Find where the given text appears and provide that cell's center as (x, y) coordinate. 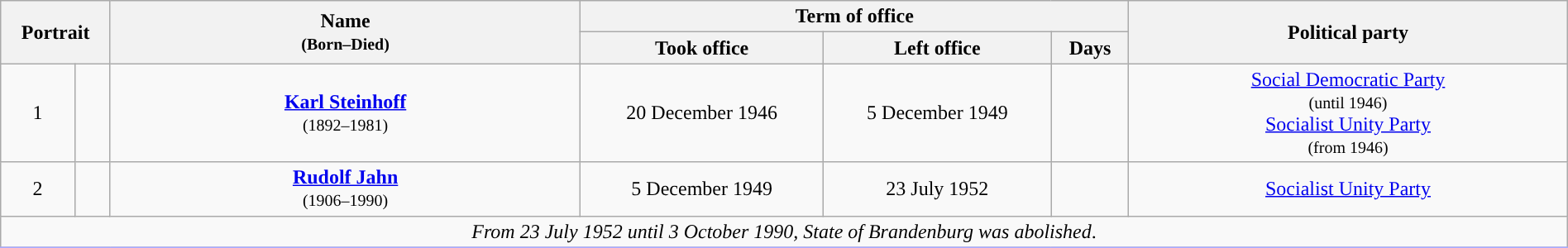
Term of office (855, 17)
Social Democratic Party(until 1946)Socialist Unity Party(from 1946) (1348, 112)
23 July 1952 (938, 188)
Socialist Unity Party (1348, 188)
1 (38, 112)
Name(Born–Died) (345, 32)
Portrait (56, 32)
Left office (938, 48)
20 December 1946 (702, 112)
Took office (702, 48)
Rudolf Jahn(1906–1990) (345, 188)
Political party (1348, 32)
2 (38, 188)
Karl Steinhoff(1892–1981) (345, 112)
Days (1090, 48)
From 23 July 1952 until 3 October 1990, State of Brandenburg was abolished. (784, 231)
